From the cell containing the given text, extract its center point as [X, Y] coordinate. 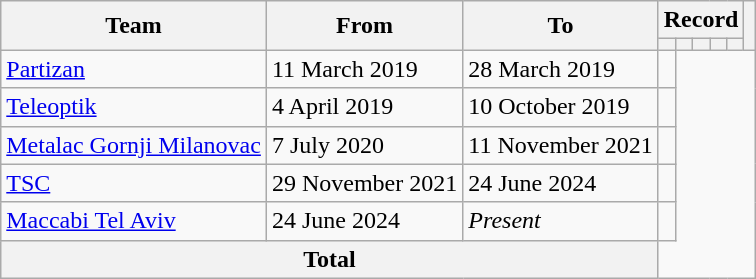
Partizan [134, 69]
To [560, 26]
7 July 2020 [364, 145]
11 November 2021 [560, 145]
Record [701, 20]
29 November 2021 [364, 183]
Maccabi Tel Aviv [134, 221]
Total [330, 259]
Present [560, 221]
Teleoptik [134, 107]
From [364, 26]
Team [134, 26]
TSC [134, 183]
4 April 2019 [364, 107]
11 March 2019 [364, 69]
Metalac Gornji Milanovac [134, 145]
28 March 2019 [560, 69]
10 October 2019 [560, 107]
